Identify which cell holds the provided text, then report its [x, y] central coordinate. 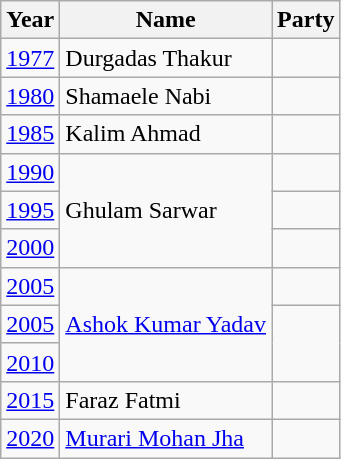
2020 [30, 438]
2010 [30, 362]
Kalim Ahmad [166, 134]
Party [306, 20]
2015 [30, 400]
Ghulam Sarwar [166, 210]
1980 [30, 96]
2000 [30, 248]
Year [30, 20]
Durgadas Thakur [166, 58]
1995 [30, 210]
Shamaele Nabi [166, 96]
Name [166, 20]
Murari Mohan Jha [166, 438]
1990 [30, 172]
1985 [30, 134]
Ashok Kumar Yadav [166, 324]
1977 [30, 58]
Faraz Fatmi [166, 400]
